Return (x, y) of the center of cell containing provided text 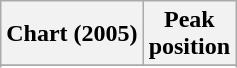
Chart (2005) (72, 34)
Peakposition (189, 34)
